Return [x, y] of the center of cell containing provided text 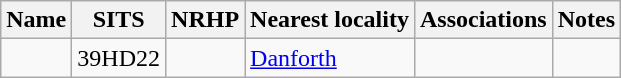
Name [36, 20]
Notes [586, 20]
SITS [119, 20]
Danforth [330, 58]
Nearest locality [330, 20]
Associations [483, 20]
39HD22 [119, 58]
NRHP [206, 20]
